Locate the cell with the specified text and output its (X, Y) center coordinate. 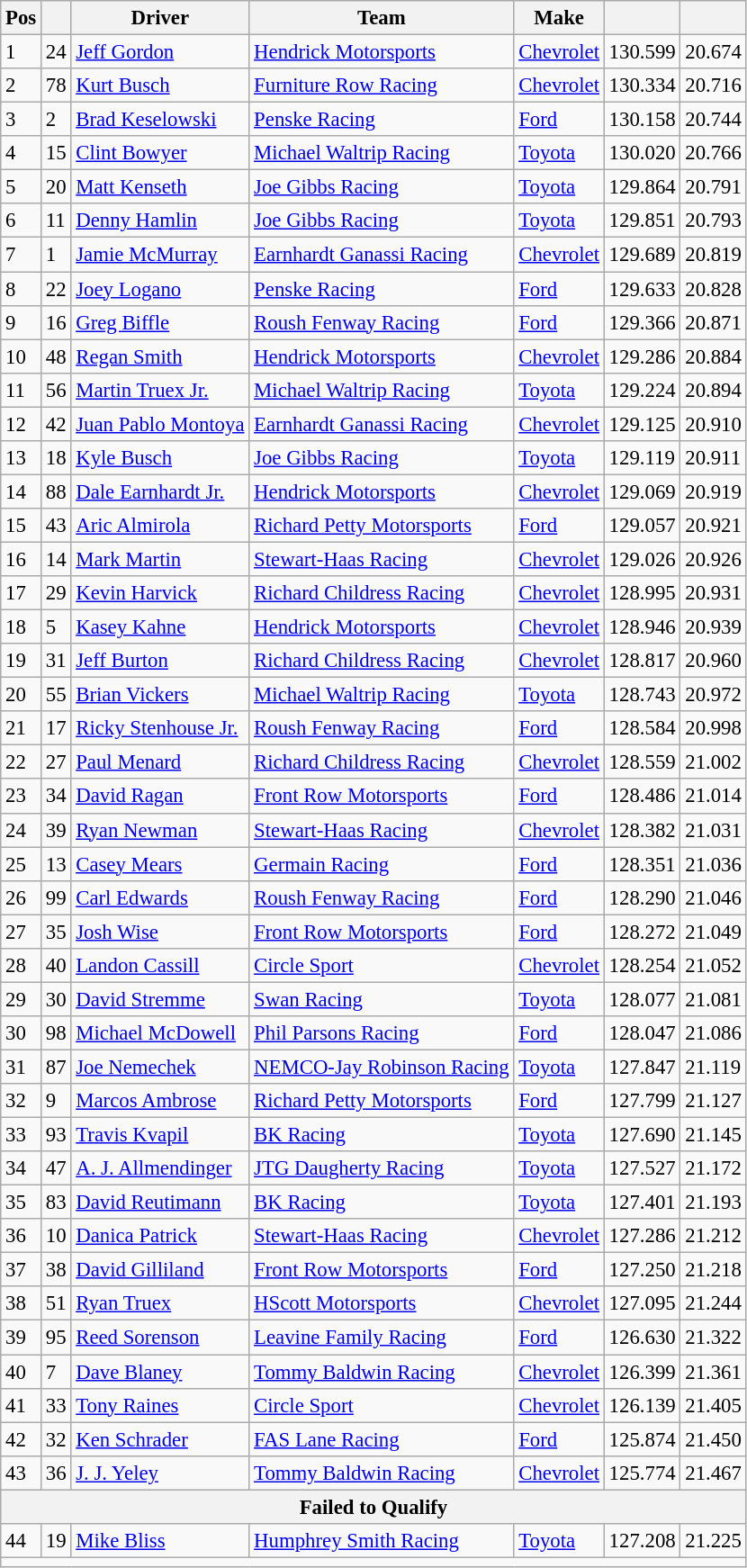
21.212 (713, 1236)
Failed to Qualify (373, 1507)
Reed Sorenson (160, 1338)
21.031 (713, 830)
126.630 (643, 1338)
20.828 (713, 289)
Aric Almirola (160, 526)
Germain Racing (382, 864)
20.819 (713, 255)
Regan Smith (160, 356)
129.286 (643, 356)
129.689 (643, 255)
128.559 (643, 762)
Marcos Ambrose (160, 1101)
128.584 (643, 728)
125.774 (643, 1473)
129.864 (643, 187)
128.290 (643, 897)
127.401 (643, 1203)
20.910 (713, 424)
Jeff Gordon (160, 52)
20.921 (713, 526)
21.081 (713, 999)
Josh Wise (160, 932)
129.633 (643, 289)
128.077 (643, 999)
93 (56, 1135)
Make (559, 18)
Clint Bowyer (160, 153)
Jeff Burton (160, 661)
Dave Blaney (160, 1372)
Kyle Busch (160, 458)
21.322 (713, 1338)
20.931 (713, 593)
J. J. Yeley (160, 1473)
20.926 (713, 559)
78 (56, 86)
David Gilliland (160, 1270)
127.250 (643, 1270)
21.127 (713, 1101)
127.799 (643, 1101)
21.361 (713, 1372)
Swan Racing (382, 999)
56 (56, 390)
21.014 (713, 797)
Denny Hamlin (160, 221)
21.036 (713, 864)
Ryan Newman (160, 830)
20.998 (713, 728)
37 (22, 1270)
41 (22, 1405)
21.052 (713, 966)
130.599 (643, 52)
28 (22, 966)
128.047 (643, 1033)
David Ragan (160, 797)
129.069 (643, 491)
Juan Pablo Montoya (160, 424)
HScott Motorsports (382, 1304)
NEMCO-Jay Robinson Racing (382, 1067)
23 (22, 797)
Martin Truex Jr. (160, 390)
21 (22, 728)
Joe Nemechek (160, 1067)
20.716 (713, 86)
128.486 (643, 797)
Kurt Busch (160, 86)
Danica Patrick (160, 1236)
Michael McDowell (160, 1033)
48 (56, 356)
21.172 (713, 1168)
Leavine Family Racing (382, 1338)
87 (56, 1067)
Mark Martin (160, 559)
21.218 (713, 1270)
128.272 (643, 932)
20.919 (713, 491)
55 (56, 695)
Pos (22, 18)
128.817 (643, 661)
Mike Bliss (160, 1541)
128.946 (643, 627)
25 (22, 864)
Matt Kenseth (160, 187)
Jamie McMurray (160, 255)
127.527 (643, 1168)
21.244 (713, 1304)
Dale Earnhardt Jr. (160, 491)
21.145 (713, 1135)
21.086 (713, 1033)
128.351 (643, 864)
129.366 (643, 322)
21.467 (713, 1473)
127.095 (643, 1304)
12 (22, 424)
127.286 (643, 1236)
95 (56, 1338)
20.793 (713, 221)
129.026 (643, 559)
Kasey Kahne (160, 627)
99 (56, 897)
JTG Daugherty Racing (382, 1168)
A. J. Allmendinger (160, 1168)
128.743 (643, 695)
Ken Schrader (160, 1439)
83 (56, 1203)
44 (22, 1541)
47 (56, 1168)
129.119 (643, 458)
20.674 (713, 52)
21.046 (713, 897)
Ricky Stenhouse Jr. (160, 728)
Driver (160, 18)
128.995 (643, 593)
20.972 (713, 695)
129.057 (643, 526)
Greg Biffle (160, 322)
Ryan Truex (160, 1304)
126.399 (643, 1372)
21.450 (713, 1439)
127.690 (643, 1135)
8 (22, 289)
20.744 (713, 120)
130.158 (643, 120)
20.911 (713, 458)
Paul Menard (160, 762)
3 (22, 120)
FAS Lane Racing (382, 1439)
Furniture Row Racing (382, 86)
129.125 (643, 424)
Phil Parsons Racing (382, 1033)
26 (22, 897)
21.225 (713, 1541)
129.224 (643, 390)
Joey Logano (160, 289)
128.382 (643, 830)
Brad Keselowski (160, 120)
21.193 (713, 1203)
130.020 (643, 153)
21.049 (713, 932)
Carl Edwards (160, 897)
21.119 (713, 1067)
David Reutimann (160, 1203)
20.960 (713, 661)
Tony Raines (160, 1405)
Brian Vickers (160, 695)
6 (22, 221)
98 (56, 1033)
130.334 (643, 86)
21.405 (713, 1405)
Landon Cassill (160, 966)
20.871 (713, 322)
21.002 (713, 762)
127.847 (643, 1067)
88 (56, 491)
Team (382, 18)
David Stremme (160, 999)
128.254 (643, 966)
Casey Mears (160, 864)
20.791 (713, 187)
20.894 (713, 390)
Travis Kvapil (160, 1135)
20.939 (713, 627)
127.208 (643, 1541)
51 (56, 1304)
20.884 (713, 356)
125.874 (643, 1439)
129.851 (643, 221)
4 (22, 153)
Kevin Harvick (160, 593)
20.766 (713, 153)
Humphrey Smith Racing (382, 1541)
126.139 (643, 1405)
